Identify which cell holds the provided text, then report its (X, Y) central coordinate. 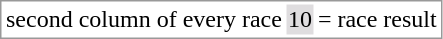
= race result (377, 19)
second column of every race (144, 19)
10 (300, 19)
